Capture the cell that displays the provided text and extract its [X, Y] central coordinate. 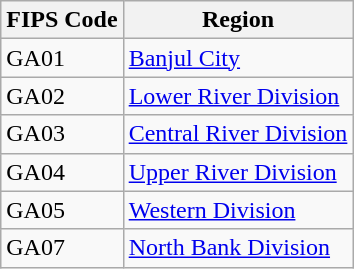
GA04 [62, 172]
GA03 [62, 134]
Central River Division [238, 134]
GA07 [62, 248]
Banjul City [238, 58]
GA01 [62, 58]
GA05 [62, 210]
Upper River Division [238, 172]
Western Division [238, 210]
GA02 [62, 96]
FIPS Code [62, 20]
Region [238, 20]
Lower River Division [238, 96]
North Bank Division [238, 248]
